Find where the given text appears and provide that cell's center as [x, y] coordinate. 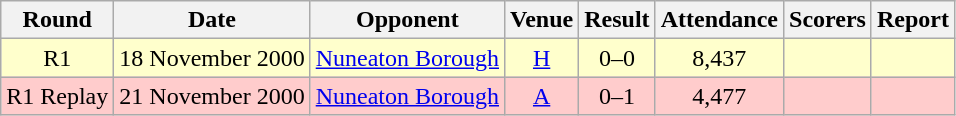
0–0 [617, 58]
Scorers [828, 20]
Result [617, 20]
Date [212, 20]
H [542, 58]
4,477 [719, 96]
A [542, 96]
Venue [542, 20]
Attendance [719, 20]
18 November 2000 [212, 58]
R1 Replay [58, 96]
Opponent [407, 20]
R1 [58, 58]
Report [912, 20]
8,437 [719, 58]
Round [58, 20]
21 November 2000 [212, 96]
0–1 [617, 96]
